For the text-containing cell, return its midpoint in [x, y] coordinate format. 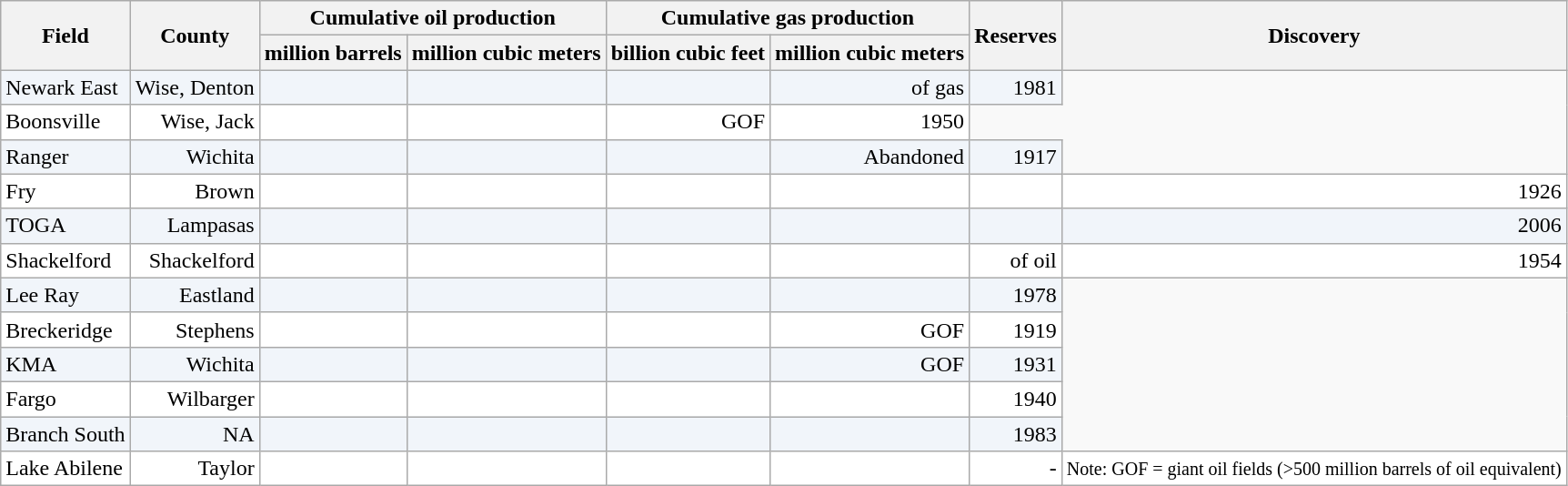
Ranger [65, 157]
Stephens [195, 329]
Lampasas [195, 226]
Boonsville [65, 122]
- [1016, 469]
Wise, Denton [195, 87]
1981 [1016, 87]
1919 [1016, 329]
Fry [65, 191]
1931 [1016, 364]
Cumulative oil production [433, 18]
Fargo [65, 399]
1978 [1016, 295]
Eastland [195, 295]
Brown [195, 191]
TOGA [65, 226]
County [195, 35]
1940 [1016, 399]
Breckeridge [65, 329]
Note: GOF = giant oil fields (>500 million barrels of oil equivalent) [1313, 469]
Wise, Jack [195, 122]
Reserves [1016, 35]
Abandoned [869, 157]
Discovery [1313, 35]
of gas [869, 87]
Lee Ray [65, 295]
million barrels [333, 53]
Field [65, 35]
Newark East [65, 87]
NA [195, 434]
Lake Abilene [65, 469]
1950 [869, 122]
Cumulative gas production [788, 18]
Wilbarger [195, 399]
billion cubic feet [688, 53]
KMA [65, 364]
2006 [1313, 226]
1917 [1016, 157]
Branch South [65, 434]
of oil [1016, 260]
1954 [1313, 260]
1983 [1016, 434]
1926 [1313, 191]
Taylor [195, 469]
